Identify which cell holds the provided text, then report its [x, y] central coordinate. 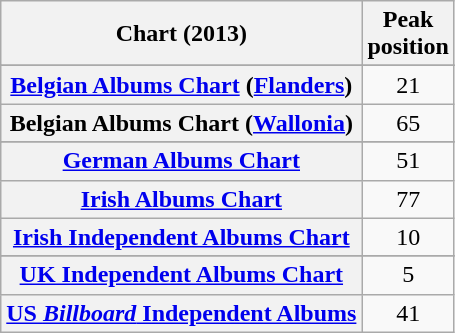
65 [408, 123]
US Billboard Independent Albums [182, 313]
51 [408, 161]
Belgian Albums Chart (Flanders) [182, 85]
Belgian Albums Chart (Wallonia) [182, 123]
41 [408, 313]
21 [408, 85]
Chart (2013) [182, 34]
77 [408, 199]
Irish Albums Chart [182, 199]
5 [408, 275]
Peakposition [408, 34]
German Albums Chart [182, 161]
UK Independent Albums Chart [182, 275]
10 [408, 237]
Irish Independent Albums Chart [182, 237]
